Pinpoint the cell where the given text exists, returning its [X, Y] midpoint coordinate. 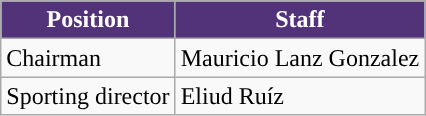
Mauricio Lanz Gonzalez [300, 58]
Position [88, 20]
Staff [300, 20]
Sporting director [88, 96]
Chairman [88, 58]
Eliud Ruíz [300, 96]
